Find where the given text appears and provide that cell's center as [X, Y] coordinate. 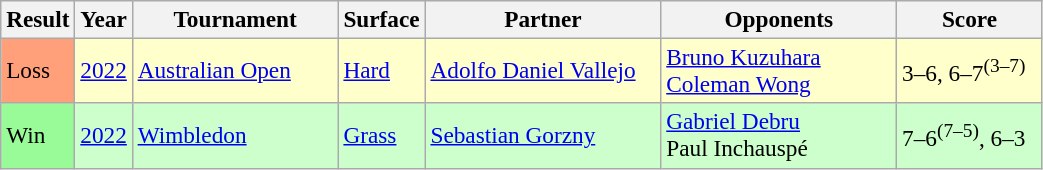
Result [38, 19]
Sebastian Gorzny [543, 136]
Partner [543, 19]
Australian Open [235, 70]
Tournament [235, 19]
7–6(7–5), 6–3 [970, 136]
3–6, 6–7(3–7) [970, 70]
Gabriel Debru Paul Inchauspé [779, 136]
Bruno Kuzuhara Coleman Wong [779, 70]
Wimbledon [235, 136]
Win [38, 136]
Loss [38, 70]
Opponents [779, 19]
Year [104, 19]
Adolfo Daniel Vallejo [543, 70]
Score [970, 19]
Hard [382, 70]
Surface [382, 19]
Grass [382, 136]
